Extract the [x, y] coordinate from the center of the cell holding the provided text.  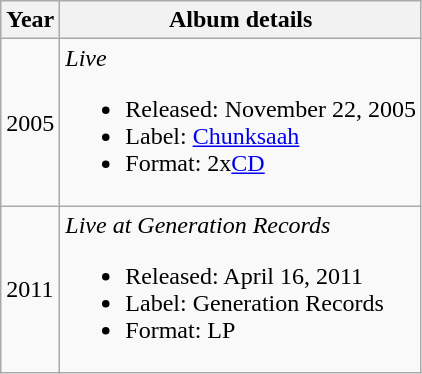
2011 [30, 290]
Album details [241, 20]
2005 [30, 122]
Live at Generation RecordsReleased: April 16, 2011Label: Generation RecordsFormat: LP [241, 290]
Year [30, 20]
LiveReleased: November 22, 2005Label: ChunksaahFormat: 2xCD [241, 122]
